Provide the (X, Y) coordinate of the cell's center where the given text is located.  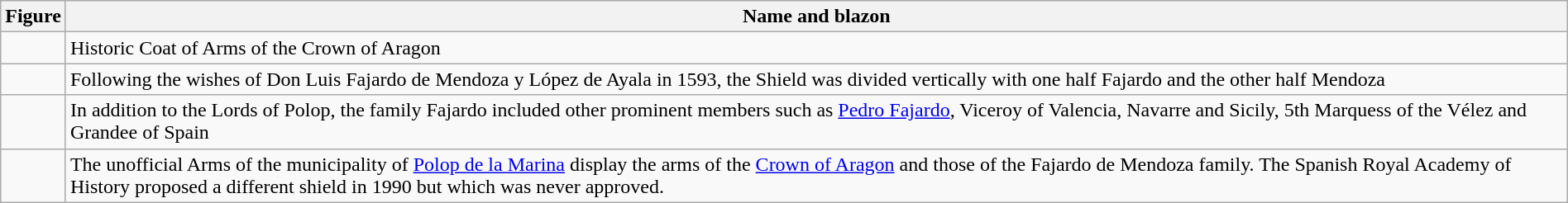
Name and blazon (816, 17)
Figure (33, 17)
Historic Coat of Arms of the Crown of Aragon (816, 48)
